Search for the cell housing the specified text and yield its (x, y) center coordinate. 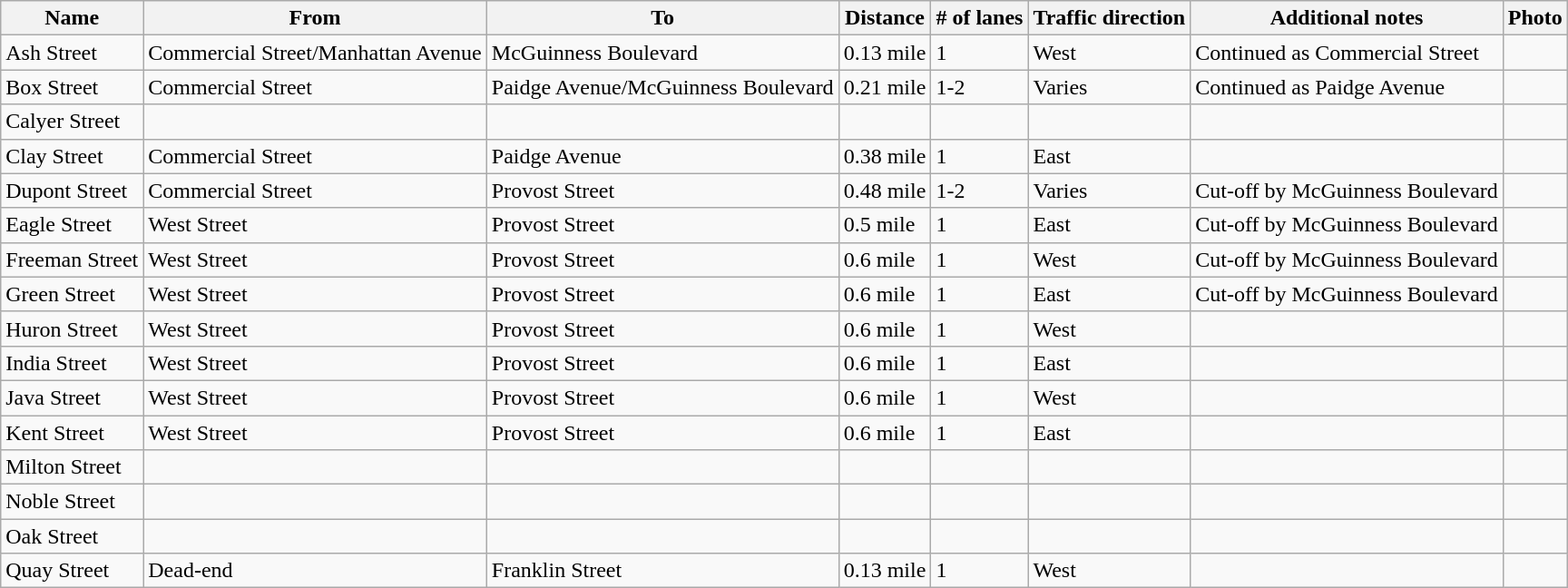
Additional notes (1347, 18)
0.5 mile (885, 225)
Noble Street (73, 502)
Huron Street (73, 328)
Box Street (73, 87)
Clay Street (73, 156)
Name (73, 18)
Continued as Commercial Street (1347, 53)
# of lanes (980, 18)
Paidge Avenue/McGuinness Boulevard (662, 87)
Oak Street (73, 536)
India Street (73, 363)
McGuinness Boulevard (662, 53)
Photo (1535, 18)
Paidge Avenue (662, 156)
Franklin Street (662, 571)
0.38 mile (885, 156)
Green Street (73, 294)
Calyer Street (73, 122)
Milton Street (73, 467)
Distance (885, 18)
Commercial Street/Manhattan Avenue (316, 53)
Traffic direction (1109, 18)
To (662, 18)
Continued as Paidge Avenue (1347, 87)
From (316, 18)
0.48 mile (885, 191)
Ash Street (73, 53)
Quay Street (73, 571)
Eagle Street (73, 225)
Dead-end (316, 571)
0.21 mile (885, 87)
Java Street (73, 397)
Dupont Street (73, 191)
Freeman Street (73, 260)
Kent Street (73, 433)
